Search for the cell housing the specified text and yield its [X, Y] center coordinate. 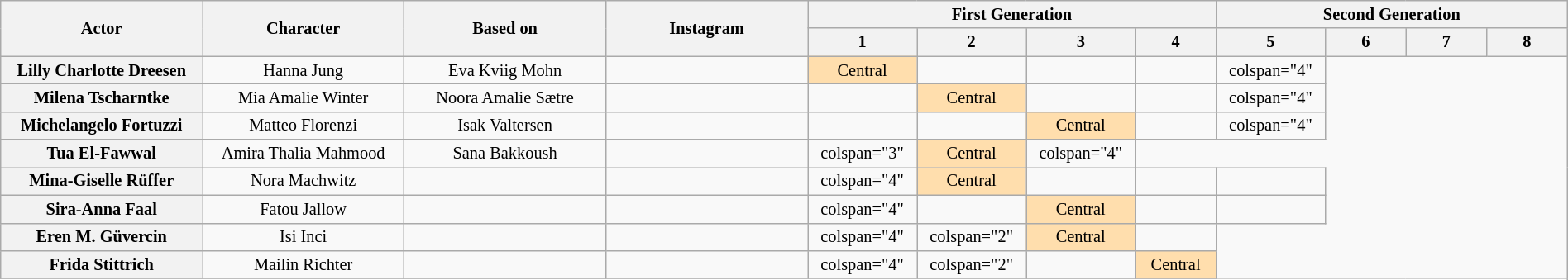
Michelangelo Fortuzzi [102, 126]
6 [1365, 42]
Frida Stittrich [102, 264]
Character [304, 28]
Isak Valtersen [505, 126]
4 [1176, 42]
Sira-Anna Faal [102, 209]
Eren M. Güvercin [102, 237]
5 [1270, 42]
8 [1527, 42]
colspan="3" [862, 154]
Mina-Giselle Rüffer [102, 181]
Lilly Charlotte Dreesen [102, 70]
Based on [505, 28]
Mia Amalie Winter [304, 97]
Noora Amalie Sætre [505, 97]
Sana Bakkoush [505, 154]
Fatou Jallow [304, 209]
Amira Thalia Mahmood [304, 154]
Mailin Richter [304, 264]
Eva Kviig Mohn [505, 70]
Actor [102, 28]
Matteo Florenzi [304, 126]
Second Generation [1391, 14]
Tua El-Fawwal [102, 154]
Milena Tscharntke [102, 97]
Nora Machwitz [304, 181]
First Generation [1011, 14]
3 [1081, 42]
2 [972, 42]
7 [1446, 42]
1 [862, 42]
Instagram [707, 28]
Isi Inci [304, 237]
Hanna Jung [304, 70]
